Pinpoint the cell where the given text exists, returning its (X, Y) midpoint coordinate. 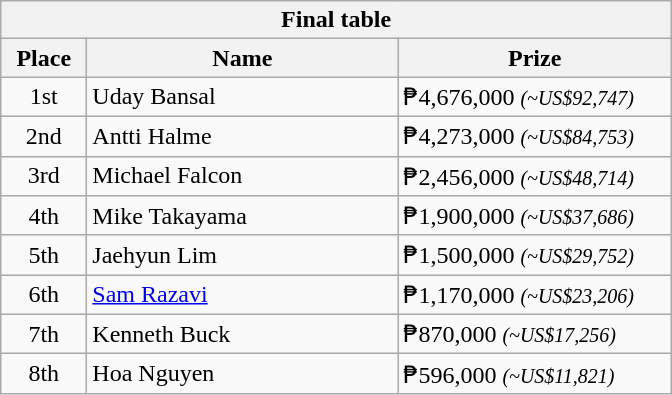
Hoa Nguyen (242, 374)
₱1,900,000 (~US$37,686) (535, 216)
Michael Falcon (242, 176)
₱1,500,000 (~US$29,752) (535, 255)
Antti Halme (242, 136)
₱4,676,000 (~US$92,747) (535, 97)
₱2,456,000 (~US$48,714) (535, 176)
₱596,000 (~US$11,821) (535, 374)
5th (44, 255)
Kenneth Buck (242, 334)
7th (44, 334)
Name (242, 58)
Prize (535, 58)
3rd (44, 176)
Sam Razavi (242, 295)
₱870,000 (~US$17,256) (535, 334)
Jaehyun Lim (242, 255)
Place (44, 58)
₱1,170,000 (~US$23,206) (535, 295)
2nd (44, 136)
Mike Takayama (242, 216)
Final table (336, 20)
6th (44, 295)
8th (44, 374)
Uday Bansal (242, 97)
₱4,273,000 (~US$84,753) (535, 136)
1st (44, 97)
4th (44, 216)
